Return the [x, y] coordinate for the center point of the cell that contains the specified text.  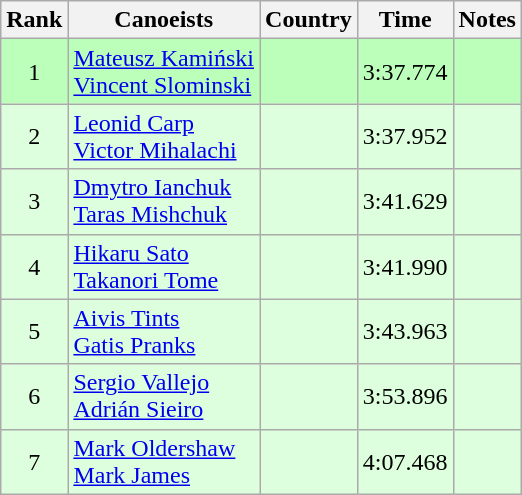
Country [309, 20]
4:07.468 [405, 462]
Leonid CarpVictor Mihalachi [164, 136]
3:41.990 [405, 266]
7 [34, 462]
3:37.952 [405, 136]
Dmytro IanchukTaras Mishchuk [164, 202]
Sergio VallejoAdrián Sieiro [164, 396]
Rank [34, 20]
1 [34, 72]
6 [34, 396]
Time [405, 20]
3 [34, 202]
5 [34, 332]
3:43.963 [405, 332]
3:37.774 [405, 72]
Notes [487, 20]
3:53.896 [405, 396]
4 [34, 266]
2 [34, 136]
Mateusz KamińskiVincent Slominski [164, 72]
Aivis TintsGatis Pranks [164, 332]
Canoeists [164, 20]
Hikaru SatoTakanori Tome [164, 266]
Mark OldershawMark James [164, 462]
3:41.629 [405, 202]
